Find where the given text appears and provide that cell's center as [x, y] coordinate. 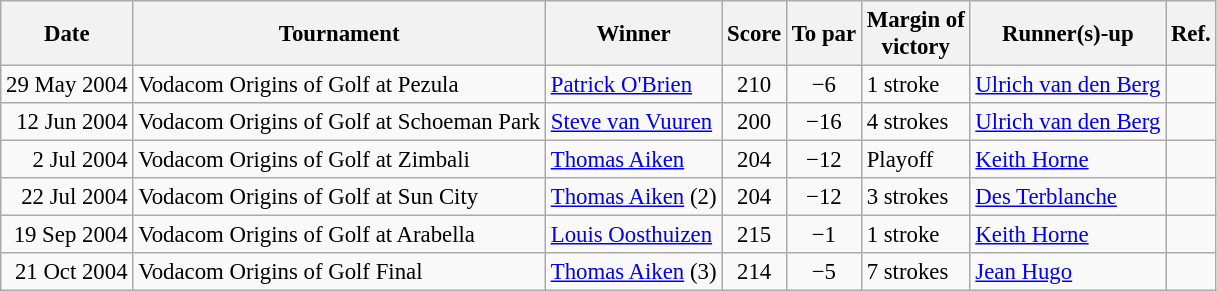
Runner(s)-up [1068, 34]
−16 [824, 122]
Tournament [340, 34]
Margin ofvictory [916, 34]
4 strokes [916, 122]
Thomas Aiken (2) [633, 197]
2 Jul 2004 [67, 160]
Vodacom Origins of Golf at Schoeman Park [340, 122]
Patrick O'Brien [633, 85]
−1 [824, 235]
Vodacom Origins of Golf at Sun City [340, 197]
−6 [824, 85]
Vodacom Origins of Golf at Zimbali [340, 160]
Winner [633, 34]
Score [754, 34]
Louis Oosthuizen [633, 235]
Steve van Vuuren [633, 122]
To par [824, 34]
Date [67, 34]
Vodacom Origins of Golf at Arabella [340, 235]
19 Sep 2004 [67, 235]
Des Terblanche [1068, 197]
Ref. [1191, 34]
Playoff [916, 160]
22 Jul 2004 [67, 197]
Thomas Aiken [633, 160]
12 Jun 2004 [67, 122]
200 [754, 122]
3 strokes [916, 197]
210 [754, 85]
Vodacom Origins of Golf at Pezula [340, 85]
29 May 2004 [67, 85]
215 [754, 235]
